Pinpoint the cell where the given text exists, returning its (x, y) midpoint coordinate. 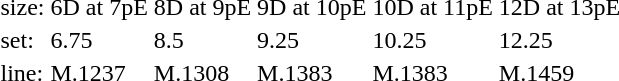
9.25 (312, 40)
10.25 (432, 40)
8.5 (202, 40)
6.75 (99, 40)
